Provide the (x, y) coordinate of the cell's center where the given text is located.  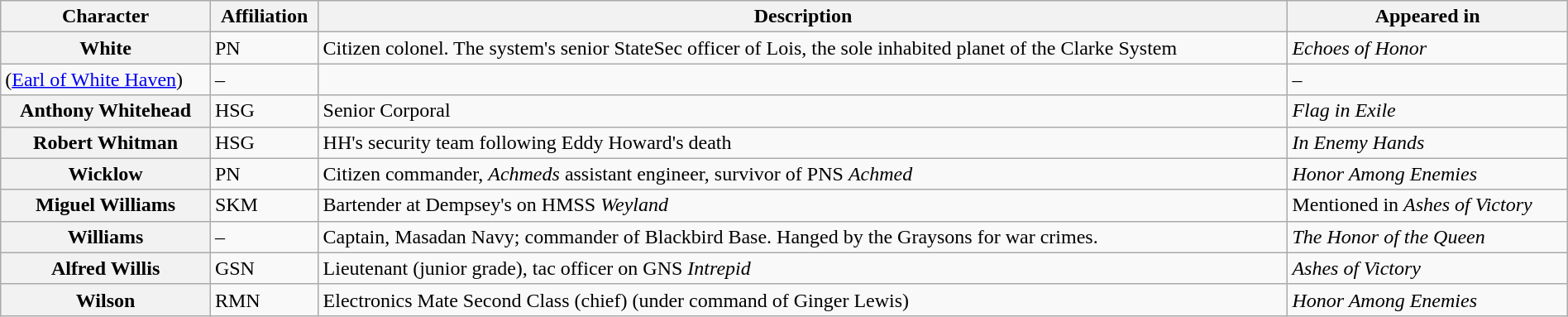
Citizen colonel. The system's senior StateSec officer of Lois, the sole inhabited planet of the Clarke System (803, 48)
Lieutenant (junior grade), tac officer on GNS Intrepid (803, 268)
Robert Whitman (106, 142)
GSN (265, 268)
Anthony Whitehead (106, 111)
Appeared in (1427, 17)
Character (106, 17)
Electronics Mate Second Class (chief) (under command of Ginger Lewis) (803, 300)
Wilson (106, 300)
Captain, Masadan Navy; commander of Blackbird Base. Hanged by the Graysons for war crimes. (803, 237)
Echoes of Honor (1427, 48)
Senior Corporal (803, 111)
Wicklow (106, 174)
Alfred Willis (106, 268)
White (106, 48)
HH's security team following Eddy Howard's death (803, 142)
Miguel Williams (106, 205)
RMN (265, 300)
Flag in Exile (1427, 111)
Affiliation (265, 17)
Description (803, 17)
The Honor of the Queen (1427, 237)
Citizen commander, Achmeds assistant engineer, survivor of PNS Achmed (803, 174)
In Enemy Hands (1427, 142)
Ashes of Victory (1427, 268)
SKM (265, 205)
Bartender at Dempsey's on HMSS Weyland (803, 205)
(Earl of White Haven) (106, 79)
Mentioned in Ashes of Victory (1427, 205)
Williams (106, 237)
